Determine the (X, Y) coordinate at the center of the cell enclosing the given text.  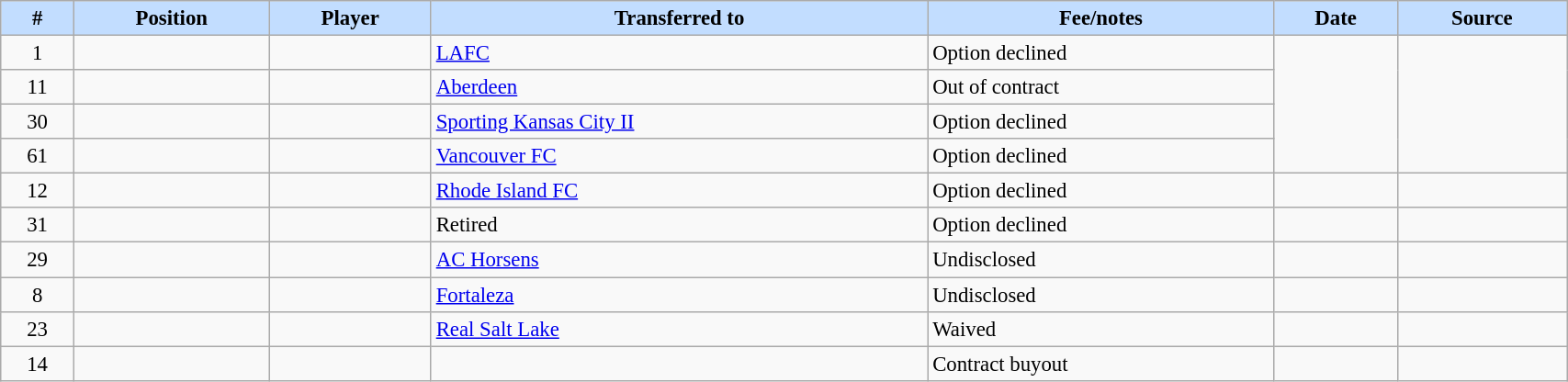
Sporting Kansas City II (679, 122)
Fortaleza (679, 295)
31 (38, 225)
Fee/notes (1100, 18)
Position (171, 18)
LAFC (679, 53)
30 (38, 122)
29 (38, 260)
Aberdeen (679, 87)
Retired (679, 225)
11 (38, 87)
# (38, 18)
Contract buyout (1100, 364)
1 (38, 53)
Transferred to (679, 18)
Player (350, 18)
23 (38, 329)
12 (38, 191)
AC Horsens (679, 260)
Rhode Island FC (679, 191)
Source (1483, 18)
Out of contract (1100, 87)
14 (38, 364)
61 (38, 156)
Real Salt Lake (679, 329)
Waived (1100, 329)
8 (38, 295)
Date (1336, 18)
Vancouver FC (679, 156)
